Return [x, y] of the center of cell containing provided text 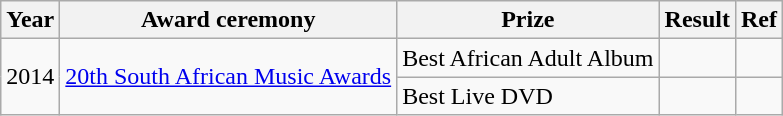
20th South African Music Awards [228, 77]
Ref [758, 20]
Result [697, 20]
Award ceremony [228, 20]
Best African Adult Album [528, 58]
Best Live DVD [528, 96]
Year [30, 20]
Prize [528, 20]
2014 [30, 77]
